Find where the given text appears and provide that cell's center as (x, y) coordinate. 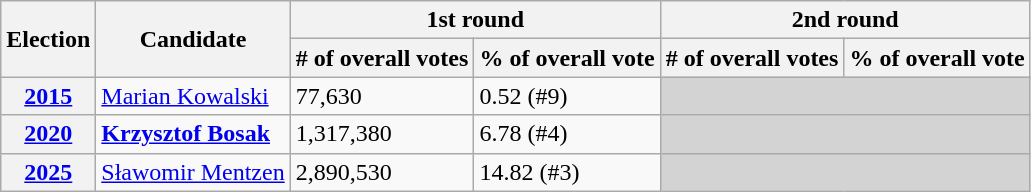
Marian Kowalski (193, 96)
77,630 (382, 96)
2025 (48, 172)
1st round (475, 20)
2020 (48, 134)
2,890,530 (382, 172)
2015 (48, 96)
14.82 (#3) (567, 172)
0.52 (#9) (567, 96)
1,317,380 (382, 134)
2nd round (845, 20)
Candidate (193, 39)
Election (48, 39)
Krzysztof Bosak (193, 134)
6.78 (#4) (567, 134)
Sławomir Mentzen (193, 172)
